From the cell containing the given text, extract its center point as (x, y) coordinate. 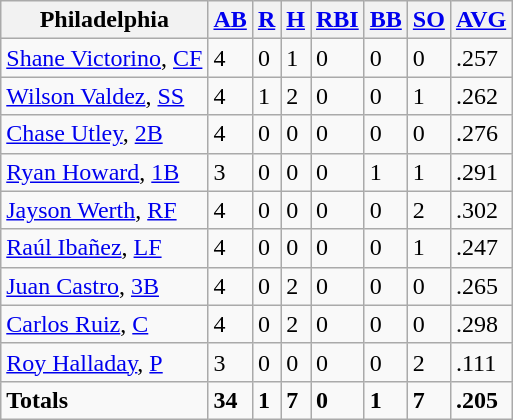
BB (386, 20)
.111 (480, 362)
.276 (480, 134)
.205 (480, 400)
.302 (480, 210)
Wilson Valdez, SS (104, 96)
Philadelphia (104, 20)
Chase Utley, 2B (104, 134)
Ryan Howard, 1B (104, 172)
.265 (480, 286)
.247 (480, 248)
AVG (480, 20)
Raúl Ibañez, LF (104, 248)
Juan Castro, 3B (104, 286)
Jayson Werth, RF (104, 210)
.298 (480, 324)
.262 (480, 96)
Carlos Ruiz, C (104, 324)
H (296, 20)
R (266, 20)
34 (230, 400)
.291 (480, 172)
.257 (480, 58)
Totals (104, 400)
Roy Halladay, P (104, 362)
AB (230, 20)
Shane Victorino, CF (104, 58)
RBI (337, 20)
SO (428, 20)
